Return the [x, y] coordinate for the center point of the cell that contains the specified text.  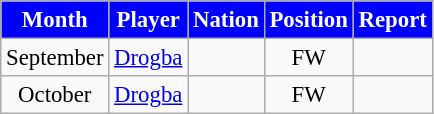
Report [392, 20]
October [55, 95]
Player [148, 20]
Month [55, 20]
September [55, 58]
Position [308, 20]
Nation [226, 20]
